Locate the cell with the specified text and output its (X, Y) center coordinate. 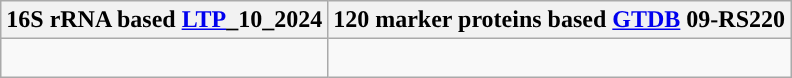
16S rRNA based LTP_10_2024 (164, 20)
120 marker proteins based GTDB 09-RS220 (560, 20)
